From the cell containing the given text, extract its center point as (X, Y) coordinate. 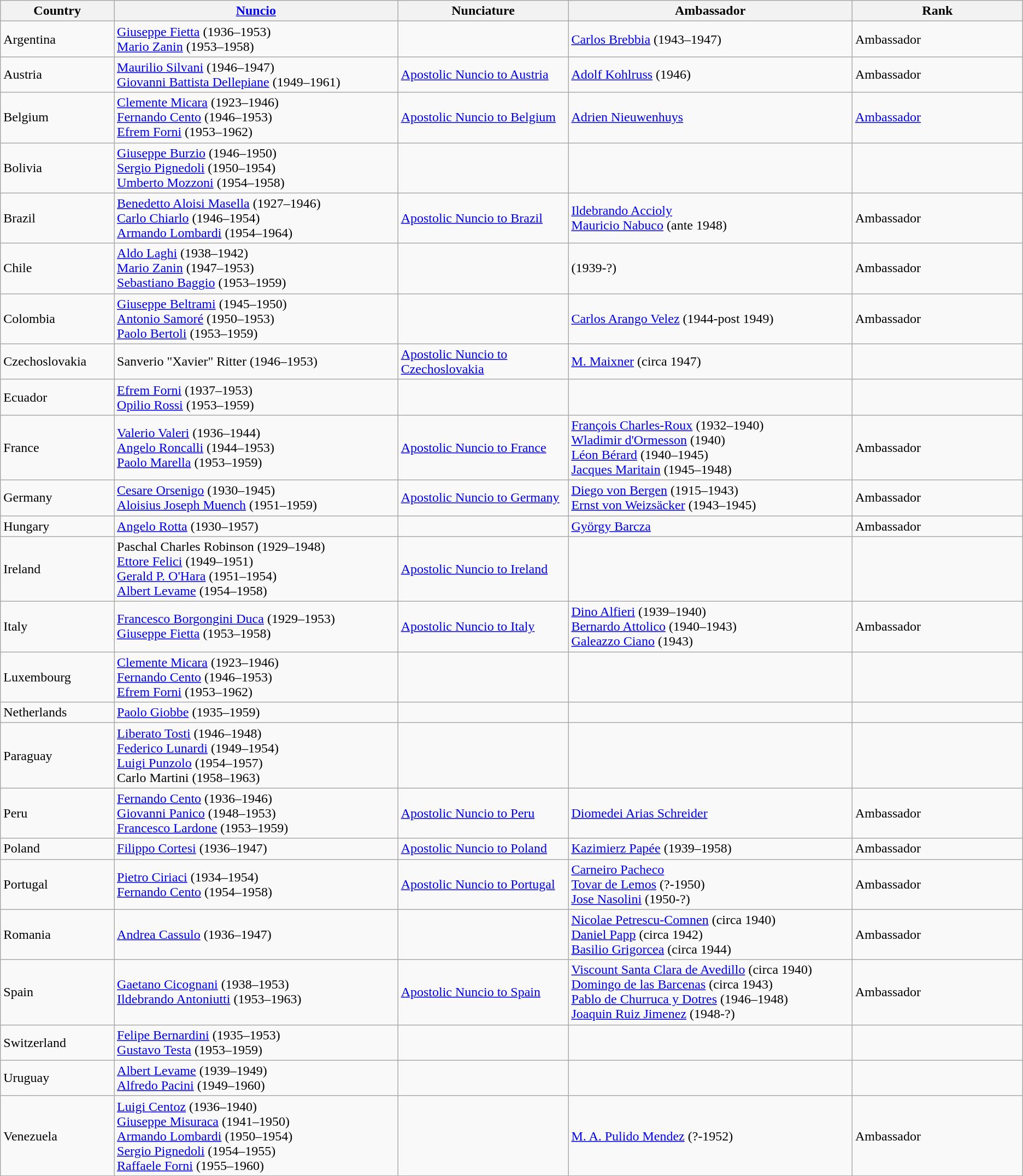
Cesare Orsenigo (1930–1945)Aloisius Joseph Muench (1951–1959) (256, 497)
Fernando Cento (1936–1946)Giovanni Panico (1948–1953)Francesco Lardone (1953–1959) (256, 813)
Romania (57, 934)
Luxembourg (57, 677)
M. Maixner (circa 1947) (710, 362)
Carneiro PachecoTovar de Lemos (?-1950)Jose Nasolini (1950-?) (710, 884)
Carlos Brebbia (1943–1947) (710, 39)
Apostolic Nuncio to Spain (483, 992)
Poland (57, 849)
Paolo Giobbe (1935–1959) (256, 713)
Hungary (57, 526)
Nunciature (483, 11)
Efrem Forni (1937–1953)Opilio Rossi (1953–1959) (256, 397)
Paraguay (57, 755)
Angelo Rotta (1930–1957) (256, 526)
Francesco Borgongini Duca (1929–1953)Giuseppe Fietta (1953–1958) (256, 627)
Rank (937, 11)
Adolf Kohlruss (1946) (710, 74)
Spain (57, 992)
Germany (57, 497)
Giuseppe Fietta (1936–1953)Mario Zanin (1953–1958) (256, 39)
Apostolic Nuncio to Poland (483, 849)
Albert Levame (1939–1949)Alfredo Pacini (1949–1960) (256, 1078)
Sanverio "Xavier" Ritter (1946–1953) (256, 362)
Apostolic Nuncio to Peru (483, 813)
Ildebrando AcciolyMauricio Nabuco (ante 1948) (710, 218)
Andrea Cassulo (1936–1947) (256, 934)
Valerio Valeri (1936–1944)Angelo Roncalli (1944–1953)Paolo Marella (1953–1959) (256, 447)
Apostolic Nuncio to Germany (483, 497)
Adrien Nieuwenhuys (710, 117)
Diomedei Arias Schreider (710, 813)
Apostolic Nuncio to Czechoslovakia (483, 362)
Nuncio (256, 11)
Apostolic Nuncio to France (483, 447)
M. A. Pulido Mendez (?-1952) (710, 1136)
Giuseppe Burzio (1946–1950)Sergio Pignedoli (1950–1954)Umberto Mozzoni (1954–1958) (256, 168)
Aldo Laghi (1938–1942)Mario Zanin (1947–1953)Sebastiano Baggio (1953–1959) (256, 268)
Netherlands (57, 713)
Pietro Ciriaci (1934–1954)Fernando Cento (1954–1958) (256, 884)
Austria (57, 74)
Argentina (57, 39)
Kazimierz Papée (1939–1958) (710, 849)
Benedetto Aloisi Masella (1927–1946)Carlo Chiarlo (1946–1954)Armando Lombardi (1954–1964) (256, 218)
György Barcza (710, 526)
Paschal Charles Robinson (1929–1948)Ettore Felici (1949–1951)Gerald P. O'Hara (1951–1954)Albert Levame (1954–1958) (256, 569)
Luigi Centoz (1936–1940)Giuseppe Misuraca (1941–1950)Armando Lombardi (1950–1954)Sergio Pignedoli (1954–1955)Raffaele Forni (1955–1960) (256, 1136)
Nicolae Petrescu-Comnen (circa 1940)Daniel Papp (circa 1942)Basilio Grigorcea (circa 1944) (710, 934)
France (57, 447)
Czechoslovakia (57, 362)
(1939-?) (710, 268)
Apostolic Nuncio to Brazil (483, 218)
Switzerland (57, 1043)
Maurilio Silvani (1946–1947)Giovanni Battista Dellepiane (1949–1961) (256, 74)
Colombia (57, 319)
Country (57, 11)
Viscount Santa Clara de Avedillo (circa 1940)Domingo de las Barcenas (circa 1943)Pablo de Churruca y Dotres (1946–1948)Joaquin Ruiz Jimenez (1948-?) (710, 992)
Ecuador (57, 397)
Chile (57, 268)
Filippo Cortesi (1936–1947) (256, 849)
Belgium (57, 117)
Bolivia (57, 168)
Italy (57, 627)
Uruguay (57, 1078)
Apostolic Nuncio to Ireland (483, 569)
Apostolic Nuncio to Belgium (483, 117)
Venezuela (57, 1136)
Giuseppe Beltrami (1945–1950)Antonio Samoré (1950–1953)Paolo Bertoli (1953–1959) (256, 319)
Felipe Bernardini (1935–1953)Gustavo Testa (1953–1959) (256, 1043)
Gaetano Cicognani (1938–1953)Ildebrando Antoniutti (1953–1963) (256, 992)
Diego von Bergen (1915–1943)Ernst von Weizsäcker (1943–1945) (710, 497)
Apostolic Nuncio to Austria (483, 74)
Dino Alfieri (1939–1940)Bernardo Attolico (1940–1943)Galeazzo Ciano (1943) (710, 627)
Apostolic Nuncio to Portugal (483, 884)
Carlos Arango Velez (1944-post 1949) (710, 319)
Ireland (57, 569)
Portugal (57, 884)
Brazil (57, 218)
Liberato Tosti (1946–1948)Federico Lunardi (1949–1954)Luigi Punzolo (1954–1957)Carlo Martini (1958–1963) (256, 755)
Apostolic Nuncio to Italy (483, 627)
François Charles-Roux (1932–1940)Wladimir d'Ormesson (1940)Léon Bérard (1940–1945)Jacques Maritain (1945–1948) (710, 447)
Peru (57, 813)
